Capture the cell that displays the provided text and extract its [X, Y] central coordinate. 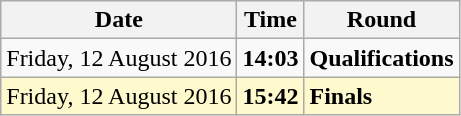
Round [382, 20]
Finals [382, 96]
14:03 [270, 58]
Date [119, 20]
Time [270, 20]
15:42 [270, 96]
Qualifications [382, 58]
